Determine the [X, Y] coordinate at the center of the cell enclosing the given text.  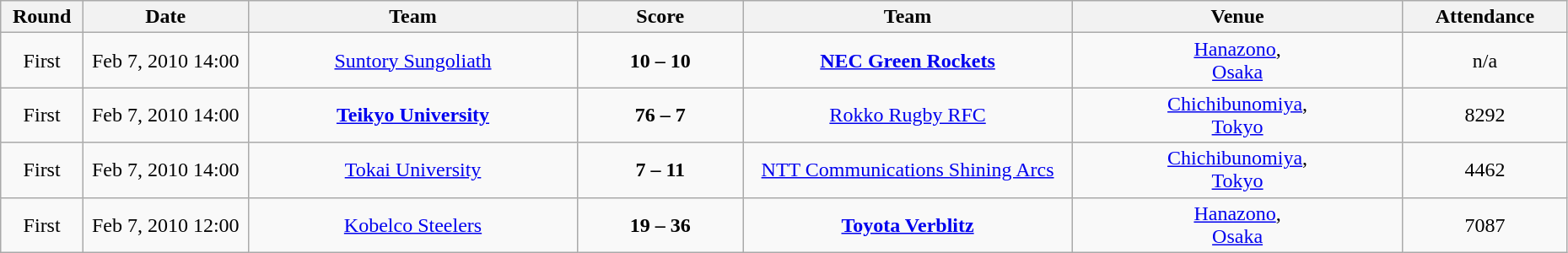
7087 [1485, 224]
NEC Green Rockets [908, 61]
NTT Communications Shining Arcs [908, 170]
Tokai University [413, 170]
4462 [1485, 170]
7 – 11 [660, 170]
19 – 36 [660, 224]
Kobelco Steelers [413, 224]
n/a [1485, 61]
76 – 7 [660, 115]
Round [42, 17]
Teikyo University [413, 115]
Suntory Sungoliath [413, 61]
Date [165, 17]
Toyota Verblitz [908, 224]
8292 [1485, 115]
10 – 10 [660, 61]
Attendance [1485, 17]
Score [660, 17]
Rokko Rugby RFC [908, 115]
Feb 7, 2010 12:00 [165, 224]
Venue [1238, 17]
